Output the (X, Y) coordinate of the center of the cell containing the given text.  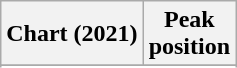
Chart (2021) (72, 34)
Peak position (189, 34)
